Search for the cell housing the specified text and yield its (X, Y) center coordinate. 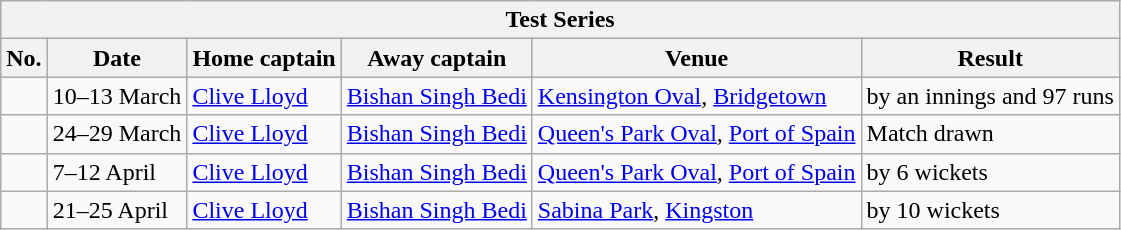
Test Series (560, 20)
Venue (696, 58)
24–29 March (117, 134)
by 10 wickets (990, 210)
by 6 wickets (990, 172)
10–13 March (117, 96)
Match drawn (990, 134)
No. (24, 58)
Home captain (264, 58)
Kensington Oval, Bridgetown (696, 96)
Away captain (436, 58)
by an innings and 97 runs (990, 96)
Result (990, 58)
7–12 April (117, 172)
Date (117, 58)
21–25 April (117, 210)
Sabina Park, Kingston (696, 210)
